Locate the cell with the specified text and output its [x, y] center coordinate. 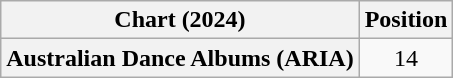
Australian Dance Albums (ARIA) [180, 58]
Chart (2024) [180, 20]
Position [406, 20]
14 [406, 58]
